Find where the given text appears and provide that cell's center as (x, y) coordinate. 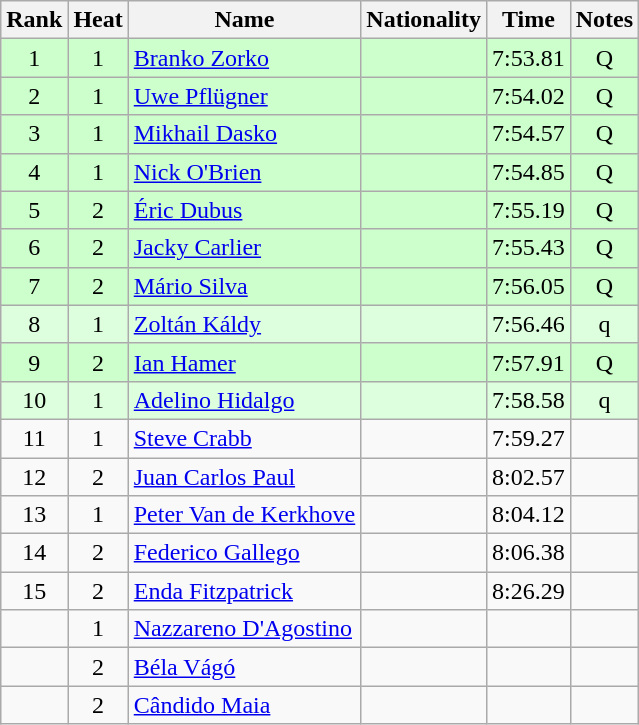
7:55.43 (529, 248)
7:56.05 (529, 286)
Nick O'Brien (244, 172)
9 (34, 362)
Éric Dubus (244, 210)
7:56.46 (529, 324)
Mikhail Dasko (244, 134)
Zoltán Káldy (244, 324)
7:57.91 (529, 362)
8:02.57 (529, 477)
Nationality (424, 20)
4 (34, 172)
14 (34, 553)
6 (34, 248)
7:53.81 (529, 58)
15 (34, 591)
7:55.19 (529, 210)
7:54.85 (529, 172)
Béla Vágó (244, 667)
7:54.02 (529, 96)
Name (244, 20)
Jacky Carlier (244, 248)
7:58.58 (529, 400)
8:06.38 (529, 553)
Heat (98, 20)
Federico Gallego (244, 553)
8:04.12 (529, 515)
Enda Fitzpatrick (244, 591)
Notes (604, 20)
Adelino Hidalgo (244, 400)
13 (34, 515)
Steve Crabb (244, 438)
7:59.27 (529, 438)
10 (34, 400)
5 (34, 210)
Uwe Pflügner (244, 96)
8 (34, 324)
Nazzareno D'Agostino (244, 629)
Mário Silva (244, 286)
Rank (34, 20)
7:54.57 (529, 134)
Juan Carlos Paul (244, 477)
8:26.29 (529, 591)
3 (34, 134)
7 (34, 286)
Ian Hamer (244, 362)
Cândido Maia (244, 705)
11 (34, 438)
Peter Van de Kerkhove (244, 515)
Time (529, 20)
12 (34, 477)
Branko Zorko (244, 58)
